Extract the (X, Y) coordinate from the center of the cell holding the provided text.  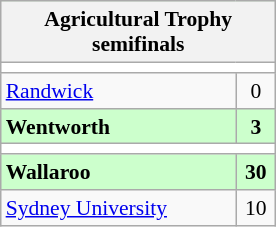
Sydney University (118, 208)
30 (256, 172)
Randwick (118, 91)
3 (256, 126)
Wallaroo (118, 172)
10 (256, 208)
Agricultural Trophy semifinals (138, 32)
Wentworth (118, 126)
0 (256, 91)
